Pinpoint the cell where the given text exists, returning its [X, Y] midpoint coordinate. 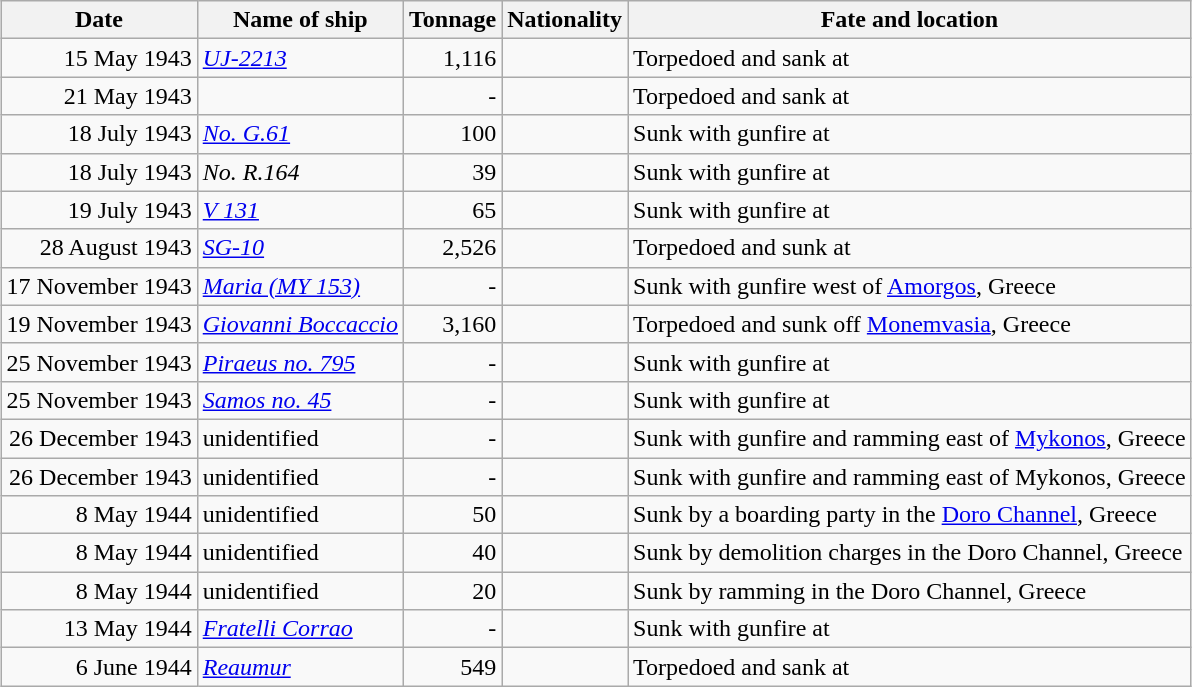
Fate and location [910, 20]
Sunk by a boarding party in the Doro Channel, Greece [910, 515]
100 [453, 134]
Torpedoed and sunk off Monemvasia, Greece [910, 324]
19 November 1943 [99, 324]
28 August 1943 [99, 248]
Fratelli Corrao [300, 629]
40 [453, 553]
Torpedoed and sunk at [910, 248]
No. R.164 [300, 172]
Sunk by demolition charges in the Doro Channel, Greece [910, 553]
2,526 [453, 248]
50 [453, 515]
Sunk with gunfire west of Amorgos, Greece [910, 286]
3,160 [453, 324]
Giovanni Boccaccio [300, 324]
19 July 1943 [99, 210]
Sunk by ramming in the Doro Channel, Greece [910, 591]
6 June 1944 [99, 667]
21 May 1943 [99, 96]
Piraeus no. 795 [300, 362]
13 May 1944 [99, 629]
39 [453, 172]
20 [453, 591]
Samos no. 45 [300, 400]
15 May 1943 [99, 58]
No. G.61 [300, 134]
Reaumur [300, 667]
1,116 [453, 58]
Name of ship [300, 20]
Date [99, 20]
17 November 1943 [99, 286]
UJ-2213 [300, 58]
SG-10 [300, 248]
Maria (MY 153) [300, 286]
549 [453, 667]
V 131 [300, 210]
Tonnage [453, 20]
Nationality [565, 20]
65 [453, 210]
